From the cell containing the given text, extract its center point as (x, y) coordinate. 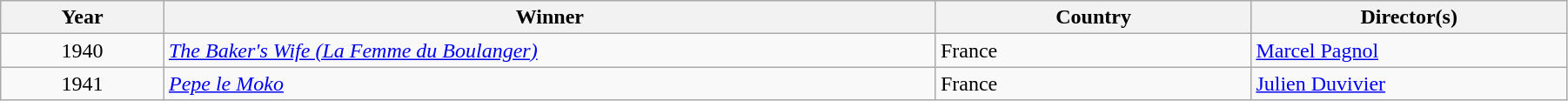
Country (1093, 17)
Julien Duvivier (1410, 84)
1940 (83, 50)
Marcel Pagnol (1410, 50)
Year (83, 17)
The Baker's Wife (La Femme du Boulanger) (550, 50)
1941 (83, 84)
Director(s) (1410, 17)
Winner (550, 17)
Pepe le Moko (550, 84)
